Determine the [X, Y] coordinate at the center of the cell enclosing the given text.  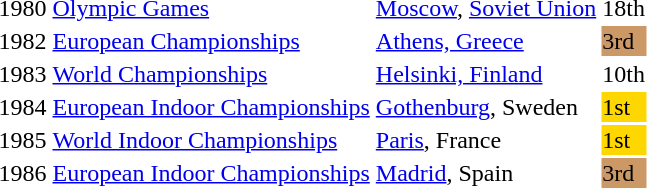
Gothenburg, Sweden [486, 107]
Madrid, Spain [486, 173]
World Championships [211, 74]
European Championships [211, 41]
10th [624, 74]
Helsinki, Finland [486, 74]
Paris, France [486, 140]
Athens, Greece [486, 41]
World Indoor Championships [211, 140]
